Locate the cell with the specified text and output its (x, y) center coordinate. 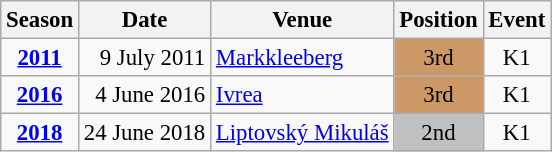
2018 (40, 133)
2011 (40, 58)
Markkleeberg (302, 58)
Date (144, 20)
2016 (40, 95)
Venue (302, 20)
4 June 2016 (144, 95)
Ivrea (302, 95)
2nd (438, 133)
Season (40, 20)
24 June 2018 (144, 133)
Liptovský Mikuláš (302, 133)
Position (438, 20)
Event (517, 20)
9 July 2011 (144, 58)
